Detect which cell encompasses the target text, then output its (x, y) center coordinate. 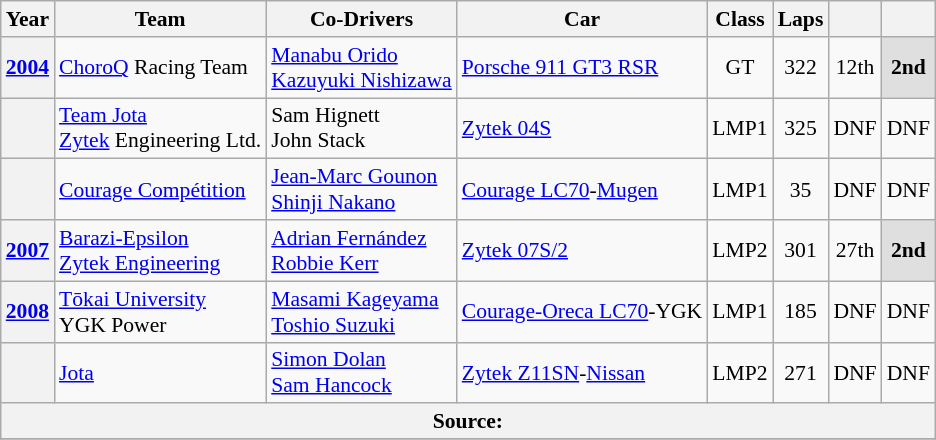
Simon Dolan Sam Hancock (362, 372)
Masami Kageyama Toshio Suzuki (362, 312)
Courage LC70-Mugen (582, 190)
2008 (28, 312)
2007 (28, 250)
Tōkai University YGK Power (160, 312)
Zytek Z11SN-Nissan (582, 372)
Jota (160, 372)
ChoroQ Racing Team (160, 68)
Manabu Orido Kazuyuki Nishizawa (362, 68)
Jean-Marc Gounon Shinji Nakano (362, 190)
2004 (28, 68)
Team Jota Zytek Engineering Ltd. (160, 128)
Zytek 07S/2 (582, 250)
Class (740, 19)
Year (28, 19)
Courage Compétition (160, 190)
12th (854, 68)
325 (801, 128)
185 (801, 312)
Sam Hignett John Stack (362, 128)
322 (801, 68)
Car (582, 19)
Co-Drivers (362, 19)
Adrian Fernández Robbie Kerr (362, 250)
Courage-Oreca LC70-YGK (582, 312)
Team (160, 19)
Porsche 911 GT3 RSR (582, 68)
GT (740, 68)
Laps (801, 19)
271 (801, 372)
Source: (468, 422)
27th (854, 250)
Zytek 04S (582, 128)
Barazi-Epsilon Zytek Engineering (160, 250)
35 (801, 190)
301 (801, 250)
